Detect which cell encompasses the target text, then output its [x, y] center coordinate. 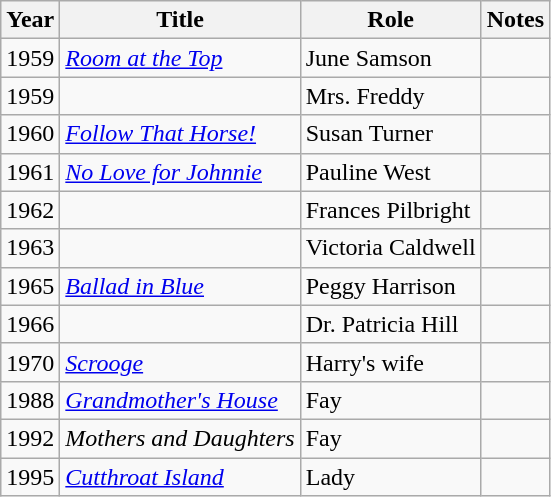
Role [390, 20]
1961 [30, 172]
Notes [515, 20]
Title [180, 20]
Mrs. Freddy [390, 96]
1995 [30, 477]
Follow That Horse! [180, 134]
1970 [30, 362]
Mothers and Daughters [180, 438]
Victoria Caldwell [390, 248]
No Love for Johnnie [180, 172]
1992 [30, 438]
1962 [30, 210]
Susan Turner [390, 134]
June Samson [390, 58]
Harry's wife [390, 362]
Lady [390, 477]
1963 [30, 248]
Room at the Top [180, 58]
Year [30, 20]
Scrooge [180, 362]
Ballad in Blue [180, 286]
Cutthroat Island [180, 477]
Peggy Harrison [390, 286]
1988 [30, 400]
1965 [30, 286]
Frances Pilbright [390, 210]
1960 [30, 134]
Pauline West [390, 172]
1966 [30, 324]
Grandmother's House [180, 400]
Dr. Patricia Hill [390, 324]
